Detect which cell encompasses the target text, then output its [x, y] center coordinate. 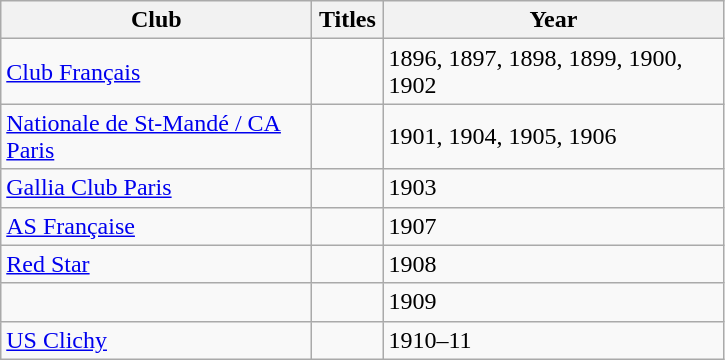
1909 [554, 302]
1908 [554, 264]
1903 [554, 188]
Club [156, 20]
Titles [348, 20]
US Clichy [156, 340]
1896, 1897, 1898, 1899, 1900, 1902 [554, 72]
Gallia Club Paris [156, 188]
1910–11 [554, 340]
1901, 1904, 1905, 1906 [554, 136]
AS Française [156, 226]
1907 [554, 226]
Club Français [156, 72]
Year [554, 20]
Red Star [156, 264]
Nationale de St-Mandé / CA Paris [156, 136]
